Provide the (x, y) coordinate of the cell's center where the given text is located.  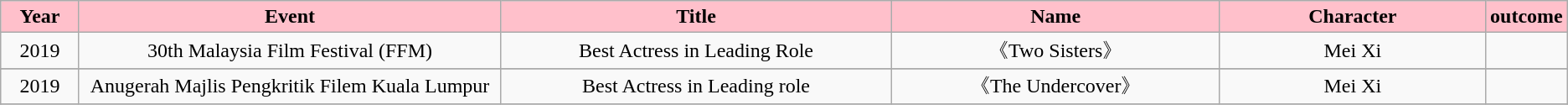
Best Actress in Leading role (696, 86)
Event (290, 17)
Anugerah Majlis Pengkritik Filem Kuala Lumpur (290, 86)
Year (40, 17)
outcome (1526, 17)
30th Malaysia Film Festival (FFM) (290, 50)
Character (1352, 17)
Best Actress in Leading Role (696, 50)
Name (1055, 17)
《Two Sisters》 (1055, 50)
《The Undercover》 (1055, 86)
Title (696, 17)
